From the cell containing the given text, extract its center point as [X, Y] coordinate. 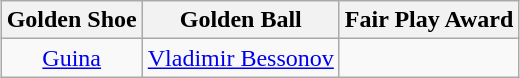
Vladimir Bessonov [240, 58]
Golden Shoe [72, 20]
Fair Play Award [429, 20]
Guina [72, 58]
Golden Ball [240, 20]
